Extract the (x, y) coordinate from the center of the cell holding the provided text.  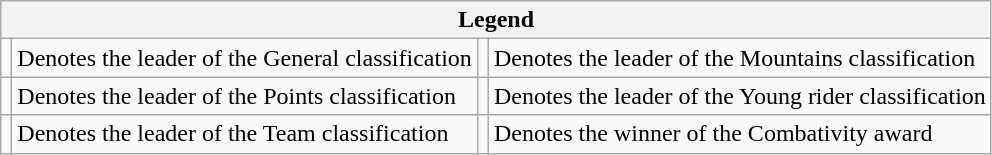
Denotes the leader of the Points classification (245, 96)
Denotes the winner of the Combativity award (740, 134)
Denotes the leader of the Team classification (245, 134)
Denotes the leader of the General classification (245, 58)
Denotes the leader of the Young rider classification (740, 96)
Denotes the leader of the Mountains classification (740, 58)
Legend (496, 20)
